Detect which cell encompasses the target text, then output its (x, y) center coordinate. 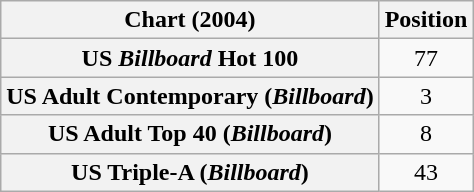
US Adult Contemporary (Billboard) (190, 96)
77 (426, 58)
Chart (2004) (190, 20)
US Adult Top 40 (Billboard) (190, 134)
43 (426, 172)
Position (426, 20)
3 (426, 96)
US Triple-A (Billboard) (190, 172)
US Billboard Hot 100 (190, 58)
8 (426, 134)
